Determine the [X, Y] coordinate at the center of the cell enclosing the given text.  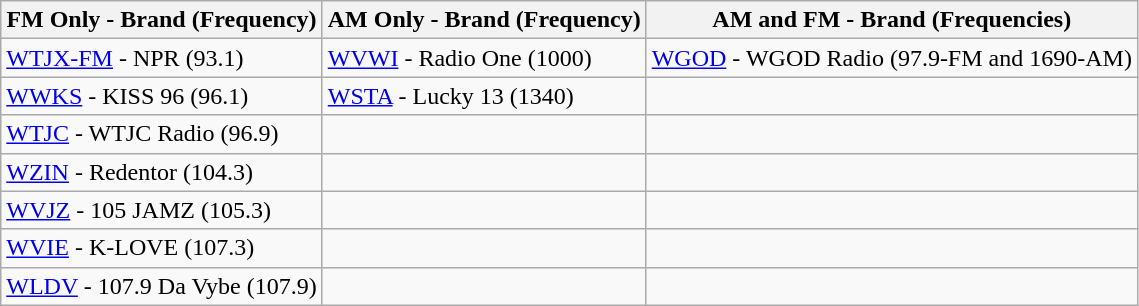
WSTA - Lucky 13 (1340) [484, 96]
WWKS - KISS 96 (96.1) [162, 96]
WTJX-FM - NPR (93.1) [162, 58]
WVIE - K-LOVE (107.3) [162, 248]
WVJZ - 105 JAMZ (105.3) [162, 210]
WZIN - Redentor (104.3) [162, 172]
FM Only - Brand (Frequency) [162, 20]
WVWI - Radio One (1000) [484, 58]
WGOD - WGOD Radio (97.9-FM and 1690-AM) [892, 58]
WLDV - 107.9 Da Vybe (107.9) [162, 286]
WTJC - WTJC Radio (96.9) [162, 134]
AM and FM - Brand (Frequencies) [892, 20]
AM Only - Brand (Frequency) [484, 20]
